Identify which cell holds the provided text, then report its [x, y] central coordinate. 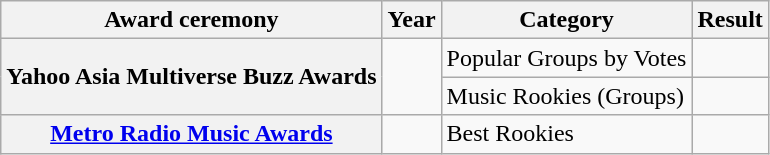
Year [412, 20]
Yahoo Asia Multiverse Buzz Awards [192, 77]
Metro Radio Music Awards [192, 134]
Award ceremony [192, 20]
Best Rookies [566, 134]
Category [566, 20]
Popular Groups by Votes [566, 58]
Music Rookies (Groups) [566, 96]
Result [730, 20]
